Provide the [x, y] coordinate of the cell's center where the given text is located.  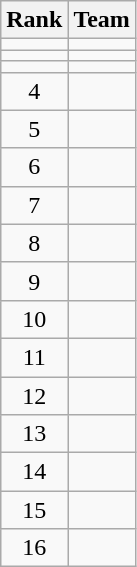
4 [34, 91]
5 [34, 129]
6 [34, 167]
13 [34, 434]
9 [34, 281]
10 [34, 319]
12 [34, 395]
16 [34, 548]
15 [34, 510]
7 [34, 205]
8 [34, 243]
Team [102, 20]
11 [34, 357]
Rank [34, 20]
14 [34, 472]
